Extract the (x, y) coordinate from the center of the cell holding the provided text.  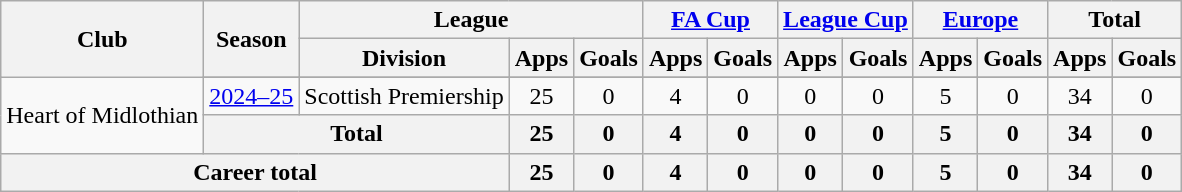
Division (404, 58)
Season (252, 39)
FA Cup (710, 20)
League Cup (846, 20)
League (472, 20)
Europe (980, 20)
2024–25 (252, 96)
Scottish Premiership (404, 96)
Heart of Midlothian (102, 115)
Career total (255, 172)
Club (102, 39)
